Locate the cell with the specified text and output its [X, Y] center coordinate. 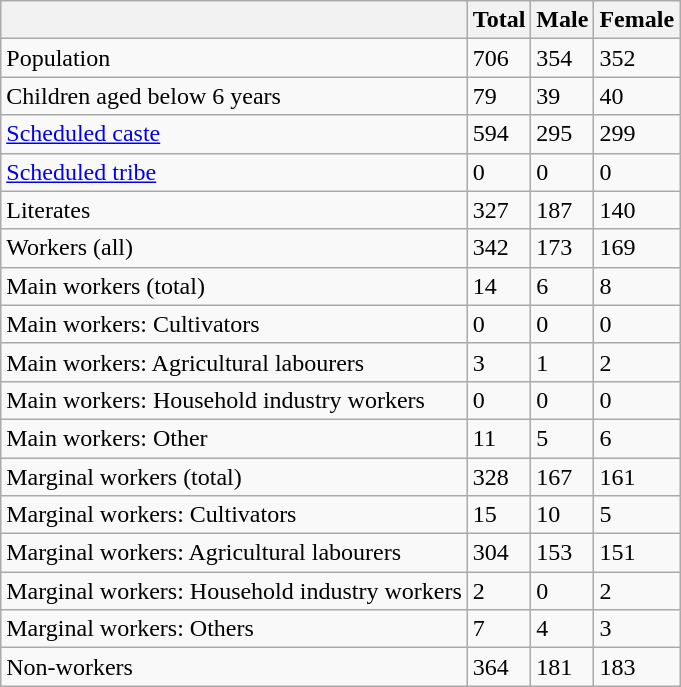
39 [562, 96]
181 [562, 667]
Children aged below 6 years [234, 96]
Marginal workers (total) [234, 477]
706 [499, 58]
354 [562, 58]
169 [637, 248]
Main workers: Other [234, 438]
153 [562, 553]
Marginal workers: Others [234, 629]
8 [637, 286]
187 [562, 210]
295 [562, 134]
11 [499, 438]
151 [637, 553]
10 [562, 515]
Scheduled tribe [234, 172]
173 [562, 248]
183 [637, 667]
Female [637, 20]
364 [499, 667]
4 [562, 629]
40 [637, 96]
Marginal workers: Household industry workers [234, 591]
Population [234, 58]
Marginal workers: Agricultural labourers [234, 553]
1 [562, 362]
14 [499, 286]
79 [499, 96]
Main workers: Cultivators [234, 324]
342 [499, 248]
304 [499, 553]
Main workers: Agricultural labourers [234, 362]
Non-workers [234, 667]
328 [499, 477]
Scheduled caste [234, 134]
7 [499, 629]
140 [637, 210]
299 [637, 134]
Workers (all) [234, 248]
Male [562, 20]
Main workers: Household industry workers [234, 400]
Marginal workers: Cultivators [234, 515]
161 [637, 477]
327 [499, 210]
352 [637, 58]
Main workers (total) [234, 286]
167 [562, 477]
594 [499, 134]
Total [499, 20]
15 [499, 515]
Literates [234, 210]
